For the text-containing cell, return its midpoint in [X, Y] coordinate format. 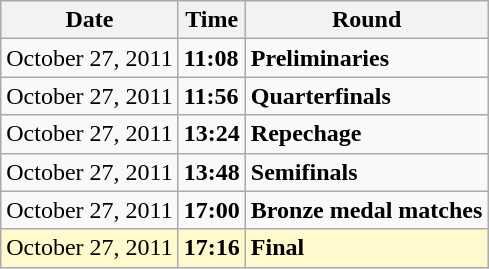
17:16 [212, 248]
11:08 [212, 58]
Final [366, 248]
Date [90, 20]
Time [212, 20]
Repechage [366, 134]
Round [366, 20]
13:48 [212, 172]
17:00 [212, 210]
Bronze medal matches [366, 210]
11:56 [212, 96]
13:24 [212, 134]
Semifinals [366, 172]
Quarterfinals [366, 96]
Preliminaries [366, 58]
